Output the (x, y) coordinate of the center of the cell containing the given text.  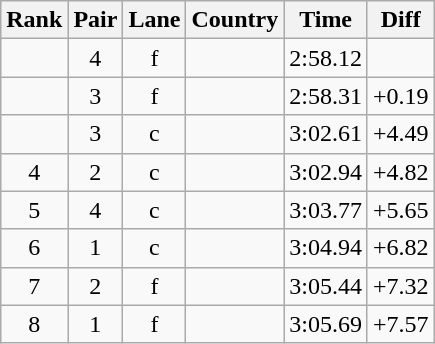
7 (34, 286)
+4.49 (400, 134)
3:03.77 (326, 210)
Country (235, 20)
Time (326, 20)
3:05.44 (326, 286)
+7.32 (400, 286)
Diff (400, 20)
+4.82 (400, 172)
5 (34, 210)
+0.19 (400, 96)
6 (34, 248)
+7.57 (400, 324)
3:05.69 (326, 324)
+5.65 (400, 210)
2:58.31 (326, 96)
Lane (154, 20)
3:04.94 (326, 248)
Pair (96, 20)
2:58.12 (326, 58)
+6.82 (400, 248)
3:02.61 (326, 134)
3:02.94 (326, 172)
Rank (34, 20)
8 (34, 324)
